Scan for the cell matching the given text and deliver its (X, Y) coordinate at center. 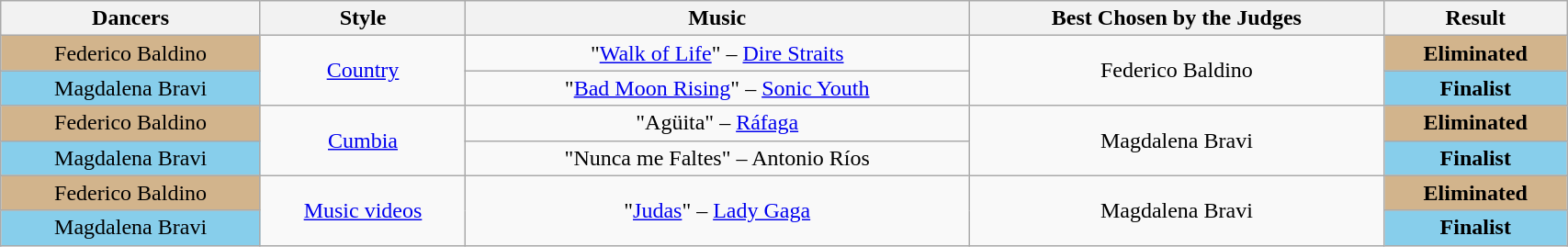
"Judas" – Lady Gaga (717, 210)
Dancers (130, 18)
Result (1475, 18)
"Nunca me Faltes" – Antonio Ríos (717, 158)
"Agüita" – Ráfaga (717, 123)
Music (717, 18)
Cumbia (362, 140)
Style (362, 18)
"Bad Moon Rising" – Sonic Youth (717, 88)
"Walk of Life" – Dire Straits (717, 53)
Country (362, 71)
Music videos (362, 210)
Best Chosen by the Judges (1177, 18)
